Find where the given text appears and provide that cell's center as (X, Y) coordinate. 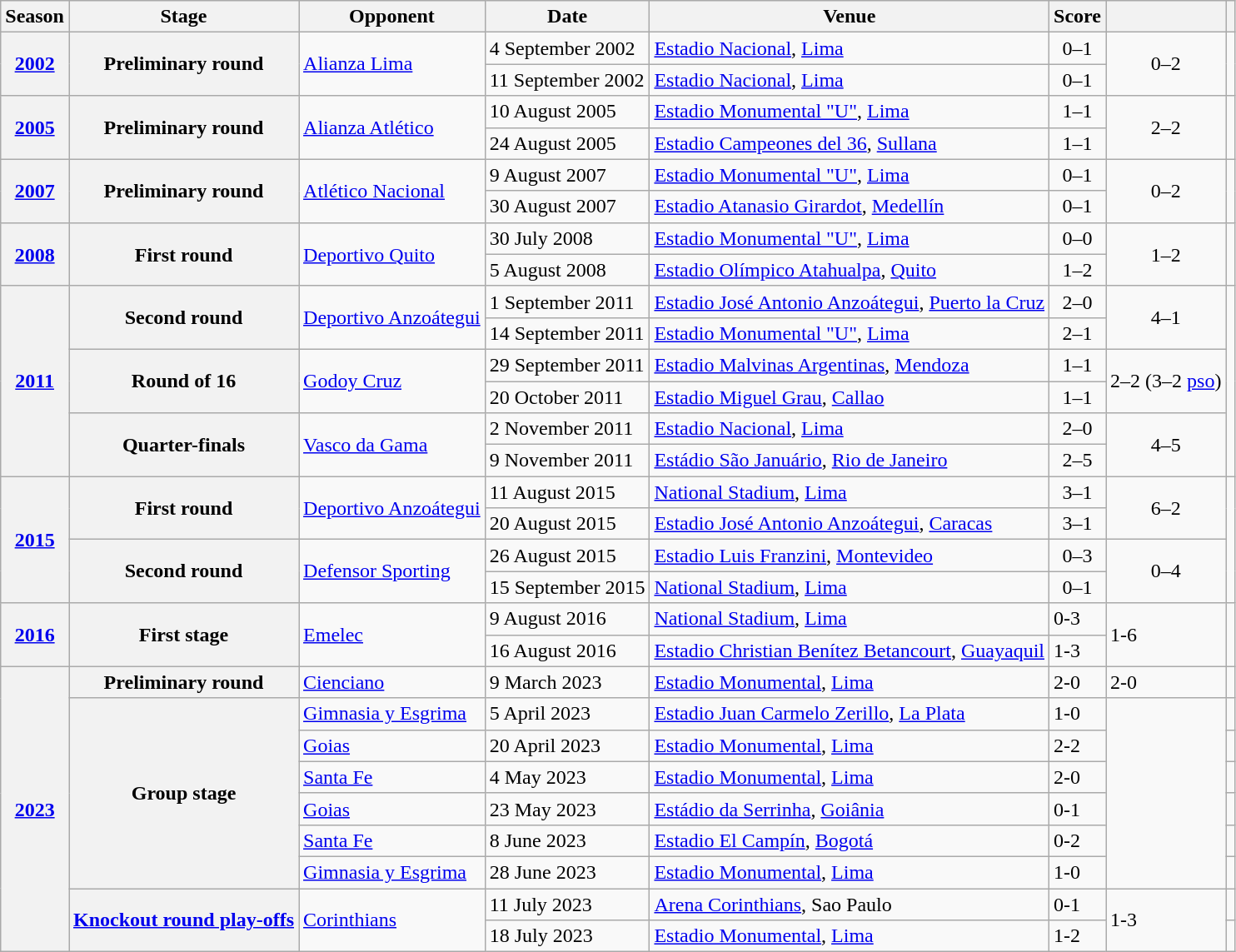
2-2 (1078, 745)
2015 (35, 540)
0–0 (1078, 238)
2–2 (3–2 pso) (1166, 381)
Group stage (183, 793)
9 August 2007 (567, 175)
Defensor Sporting (392, 571)
Estadio Christian Benítez Betancourt, Guayaquil (850, 650)
4–5 (1166, 445)
Round of 16 (183, 381)
6–2 (1166, 508)
2–5 (1078, 461)
2–1 (1078, 333)
First stage (183, 635)
29 September 2011 (567, 365)
4 May 2023 (567, 777)
18 July 2023 (567, 936)
Venue (850, 17)
2007 (35, 191)
Vasco da Gama (392, 445)
0-2 (1078, 840)
4–1 (1166, 317)
28 June 2023 (567, 872)
Estadio Olímpico Atahualpa, Quito (850, 270)
Godoy Cruz (392, 381)
9 August 2016 (567, 619)
30 August 2007 (567, 207)
20 October 2011 (567, 397)
2 November 2011 (567, 429)
Date (567, 17)
2005 (35, 127)
0-3 (1078, 619)
20 April 2023 (567, 745)
0–4 (1166, 571)
2023 (35, 810)
Deportivo Quito (392, 254)
16 August 2016 (567, 650)
4 September 2002 (567, 48)
2008 (35, 254)
Estádio São Januário, Rio de Janeiro (850, 461)
2016 (35, 635)
Estádio da Serrinha, Goiânia (850, 809)
Quarter-finals (183, 445)
1-2 (1078, 936)
Estadio Atanasio Girardot, Medellín (850, 207)
Corinthians (392, 920)
Estadio José Antonio Anzoátegui, Puerto la Cruz (850, 302)
Knockout round play-offs (183, 920)
Season (35, 17)
10 August 2005 (567, 112)
Estadio Malvinas Argentinas, Mendoza (850, 365)
23 May 2023 (567, 809)
Estadio El Campín, Bogotá (850, 840)
20 August 2015 (567, 524)
2011 (35, 381)
Alianza Atlético (392, 127)
Cienciano (392, 682)
Stage (183, 17)
11 July 2023 (567, 904)
5 August 2008 (567, 270)
Atlético Nacional (392, 191)
Arena Corinthians, Sao Paulo (850, 904)
Alianza Lima (392, 64)
Estadio Miguel Grau, Callao (850, 397)
Estadio Luis Franzini, Montevideo (850, 556)
5 April 2023 (567, 714)
15 September 2015 (567, 587)
2002 (35, 64)
11 August 2015 (567, 492)
9 November 2011 (567, 461)
14 September 2011 (567, 333)
2–2 (1166, 127)
Score (1078, 17)
Estadio Juan Carmelo Zerillo, La Plata (850, 714)
24 August 2005 (567, 143)
1 September 2011 (567, 302)
0–3 (1078, 556)
Emelec (392, 635)
26 August 2015 (567, 556)
9 March 2023 (567, 682)
30 July 2008 (567, 238)
11 September 2002 (567, 80)
1-6 (1166, 635)
Opponent (392, 17)
Estadio José Antonio Anzoátegui, Caracas (850, 524)
8 June 2023 (567, 840)
Estadio Campeones del 36, Sullana (850, 143)
